Locate the cell with the specified text and output its [X, Y] center coordinate. 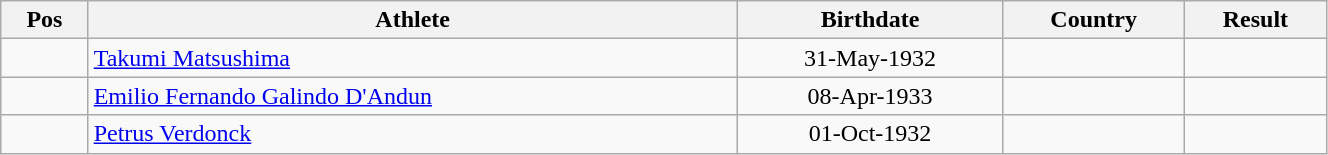
Takumi Matsushima [412, 58]
Country [1094, 20]
Birthdate [870, 20]
Athlete [412, 20]
Pos [44, 20]
Emilio Fernando Galindo D'Andun [412, 96]
08-Apr-1933 [870, 96]
Petrus Verdonck [412, 134]
01-Oct-1932 [870, 134]
Result [1255, 20]
31-May-1932 [870, 58]
